Search for the cell housing the specified text and yield its (x, y) center coordinate. 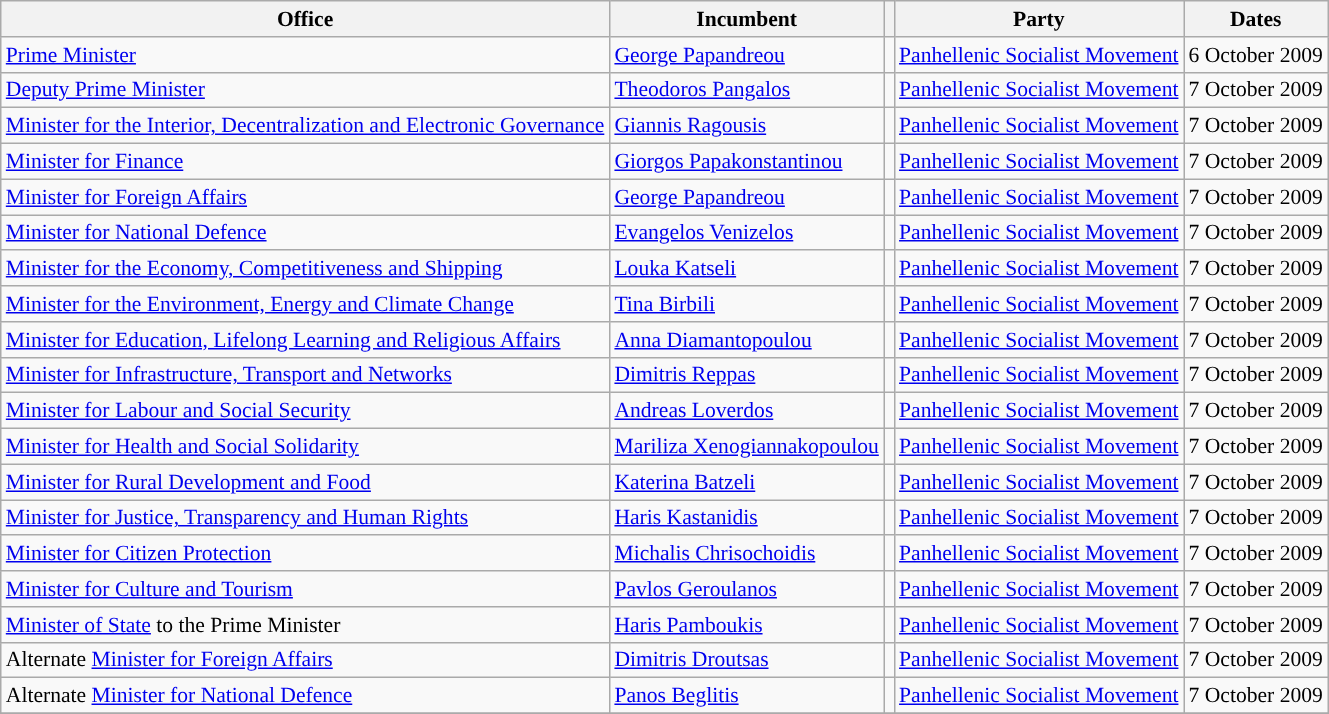
Dimitris Reppas (746, 375)
Party (1039, 19)
Minister for National Defence (306, 233)
Minister for Culture and Tourism (306, 589)
Minister for the Economy, Competitiveness and Shipping (306, 269)
Minister for Citizen Protection (306, 554)
Michalis Chrisochoidis (746, 554)
Office (306, 19)
Tina Birbili (746, 304)
Giorgos Papakonstantinou (746, 162)
Haris Kastanidis (746, 518)
Minister for Health and Social Solidarity (306, 447)
Dates (1256, 19)
Prime Minister (306, 55)
Minister for Foreign Affairs (306, 197)
Minister of State to the Prime Minister (306, 625)
Minister for Justice, Transparency and Human Rights (306, 518)
6 October 2009 (1256, 55)
Alternate Minister for Foreign Affairs (306, 660)
Katerina Batzeli (746, 482)
Haris Pamboukis (746, 625)
Minister for Rural Development and Food (306, 482)
Mariliza Xenogiannakopoulou (746, 447)
Panos Beglitis (746, 696)
Giannis Ragousis (746, 126)
Andreas Loverdos (746, 411)
Deputy Prime Minister (306, 90)
Minister for Labour and Social Security (306, 411)
Pavlos Geroulanos (746, 589)
Incumbent (746, 19)
Louka Katseli (746, 269)
Minister for the Interior, Decentralization and Electronic Governance (306, 126)
Evangelos Venizelos (746, 233)
Anna Diamantopoulou (746, 340)
Alternate Minister for National Defence (306, 696)
Dimitris Droutsas (746, 660)
Theodoros Pangalos (746, 90)
Minister for the Environment, Energy and Climate Change (306, 304)
Minister for Infrastructure, Transport and Networks (306, 375)
Minister for Education, Lifelong Learning and Religious Affairs (306, 340)
Minister for Finance (306, 162)
